Return the (x, y) coordinate for the center point of the cell that contains the specified text.  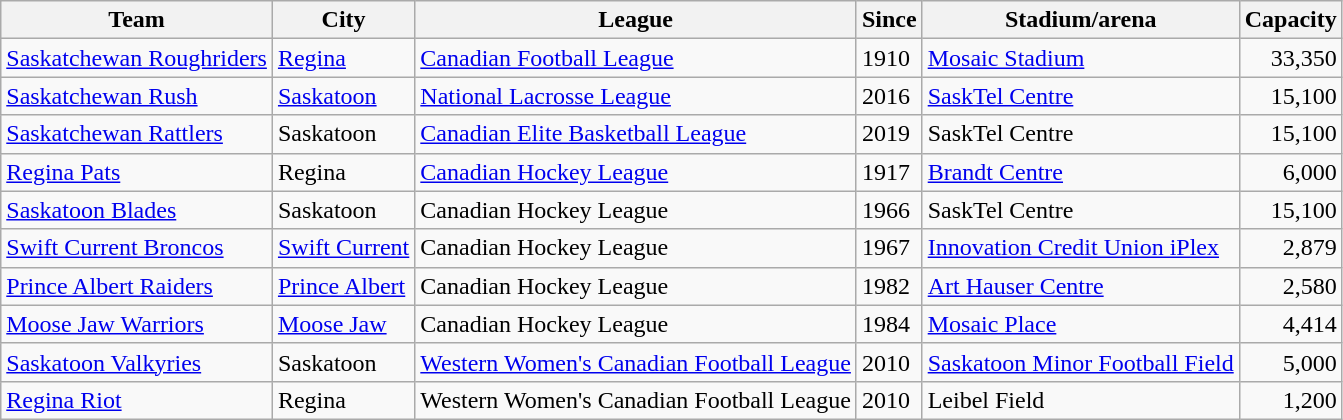
Saskatchewan Rattlers (137, 134)
Capacity (1290, 20)
Moose Jaw (343, 324)
Saskatoon Valkyries (137, 362)
Saskatchewan Rush (137, 96)
1910 (889, 58)
1,200 (1290, 400)
Stadium/arena (1080, 20)
Saskatoon Blades (137, 210)
Swift Current (343, 248)
Regina Riot (137, 400)
2,879 (1290, 248)
Canadian Football League (636, 58)
6,000 (1290, 172)
33,350 (1290, 58)
Swift Current Broncos (137, 248)
Moose Jaw Warriors (137, 324)
1982 (889, 286)
Art Hauser Centre (1080, 286)
Regina Pats (137, 172)
National Lacrosse League (636, 96)
Innovation Credit Union iPlex (1080, 248)
Brandt Centre (1080, 172)
Prince Albert (343, 286)
Mosaic Stadium (1080, 58)
2,580 (1290, 286)
2016 (889, 96)
Prince Albert Raiders (137, 286)
League (636, 20)
Leibel Field (1080, 400)
Mosaic Place (1080, 324)
4,414 (1290, 324)
Canadian Elite Basketball League (636, 134)
City (343, 20)
Team (137, 20)
1966 (889, 210)
Since (889, 20)
2019 (889, 134)
Saskatchewan Roughriders (137, 58)
1967 (889, 248)
1917 (889, 172)
Saskatoon Minor Football Field (1080, 362)
5,000 (1290, 362)
1984 (889, 324)
